Capture the cell that displays the provided text and extract its (x, y) central coordinate. 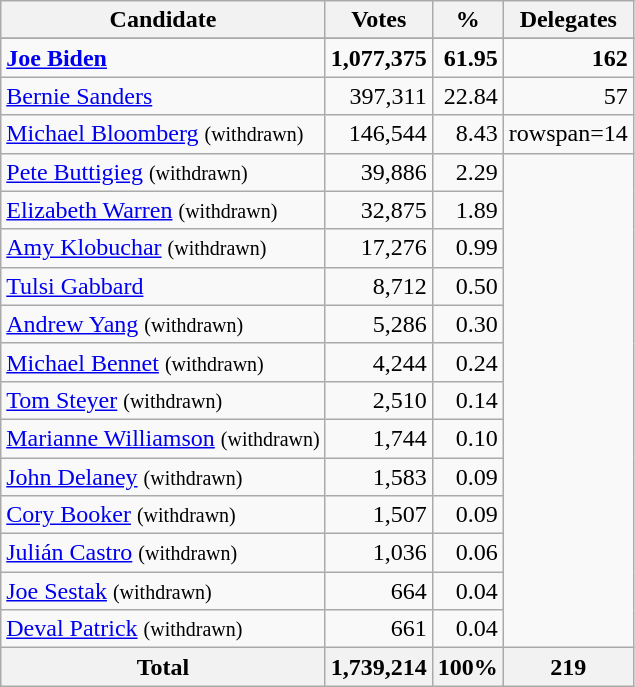
rowspan=14 (568, 134)
22.84 (468, 96)
Deval Patrick (withdrawn) (163, 629)
Tulsi Gabbard (163, 286)
1,739,214 (378, 667)
0.50 (468, 286)
100% (468, 667)
57 (568, 96)
39,886 (378, 172)
Candidate (163, 20)
Joe Sestak (withdrawn) (163, 591)
0.30 (468, 324)
Total (163, 667)
Michael Bennet (withdrawn) (163, 362)
1,507 (378, 515)
5,286 (378, 324)
1.89 (468, 210)
219 (568, 667)
Andrew Yang (withdrawn) (163, 324)
1,036 (378, 553)
Bernie Sanders (163, 96)
0.14 (468, 400)
664 (378, 591)
2.29 (468, 172)
32,875 (378, 210)
Delegates (568, 20)
Pete Buttigieg (withdrawn) (163, 172)
0.24 (468, 362)
Cory Booker (withdrawn) (163, 515)
0.99 (468, 248)
397,311 (378, 96)
Joe Biden (163, 58)
1,744 (378, 438)
% (468, 20)
Votes (378, 20)
17,276 (378, 248)
0.10 (468, 438)
8.43 (468, 134)
0.06 (468, 553)
4,244 (378, 362)
Elizabeth Warren (withdrawn) (163, 210)
1,077,375 (378, 58)
162 (568, 58)
2,510 (378, 400)
Julián Castro (withdrawn) (163, 553)
Michael Bloomberg (withdrawn) (163, 134)
146,544 (378, 134)
Amy Klobuchar (withdrawn) (163, 248)
Marianne Williamson (withdrawn) (163, 438)
1,583 (378, 477)
661 (378, 629)
61.95 (468, 58)
8,712 (378, 286)
Tom Steyer (withdrawn) (163, 400)
John Delaney (withdrawn) (163, 477)
